Determine the (X, Y) coordinate at the center of the cell enclosing the given text.  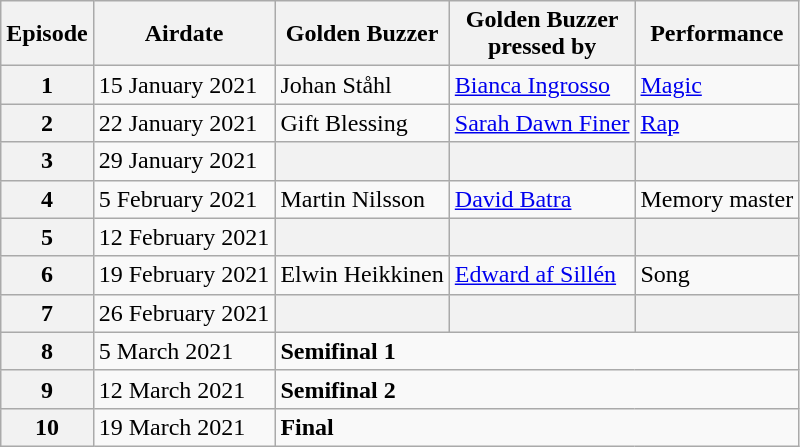
22 January 2021 (184, 123)
15 January 2021 (184, 85)
9 (47, 389)
Memory master (717, 199)
26 February 2021 (184, 313)
Final (537, 427)
6 (47, 275)
12 February 2021 (184, 237)
Edward af Sillén (542, 275)
Johan Ståhl (362, 85)
19 February 2021 (184, 275)
Elwin Heikkinen (362, 275)
Magic (717, 85)
12 March 2021 (184, 389)
Semifinal 2 (537, 389)
29 January 2021 (184, 161)
Airdate (184, 34)
Golden Buzzer (362, 34)
Martin Nilsson (362, 199)
Episode (47, 34)
Song (717, 275)
4 (47, 199)
Sarah Dawn Finer (542, 123)
19 March 2021 (184, 427)
Rap (717, 123)
5 (47, 237)
7 (47, 313)
5 February 2021 (184, 199)
2 (47, 123)
Golden Buzzerpressed by (542, 34)
Semifinal 1 (537, 351)
David Batra (542, 199)
Gift Blessing (362, 123)
Performance (717, 34)
1 (47, 85)
Bianca Ingrosso (542, 85)
5 March 2021 (184, 351)
8 (47, 351)
3 (47, 161)
10 (47, 427)
